Output the (x, y) coordinate of the center of the cell containing the given text.  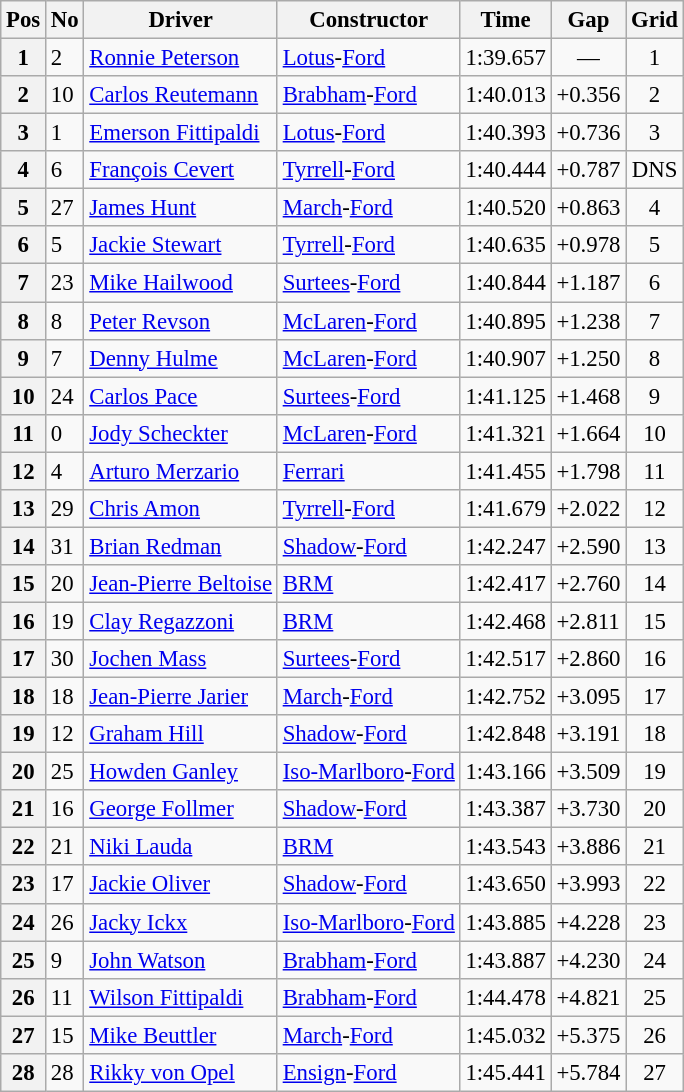
+2.590 (588, 546)
Jackie Oliver (180, 885)
DNS (654, 170)
+2.811 (588, 621)
Denny Hulme (180, 358)
Pos (24, 20)
+1.250 (588, 358)
+1.664 (588, 433)
1:43.387 (506, 809)
Niki Lauda (180, 847)
Constructor (368, 20)
+2.760 (588, 584)
1:41.455 (506, 471)
1:42.848 (506, 734)
+3.886 (588, 847)
Ensign-Ford (368, 1073)
Peter Revson (180, 321)
+3.993 (588, 885)
+3.095 (588, 697)
+1.238 (588, 321)
1:43.885 (506, 922)
+0.978 (588, 245)
1:42.752 (506, 697)
James Hunt (180, 208)
29 (65, 509)
+5.375 (588, 1035)
1:43.166 (506, 772)
+4.821 (588, 997)
Jean-Pierre Jarier (180, 697)
Jackie Stewart (180, 245)
1:42.517 (506, 659)
31 (65, 546)
Jacky Ickx (180, 922)
No (65, 20)
1:40.520 (506, 208)
0 (65, 433)
+4.228 (588, 922)
François Cevert (180, 170)
Gap (588, 20)
1:40.844 (506, 283)
Chris Amon (180, 509)
Ferrari (368, 471)
Carlos Pace (180, 396)
1:42.417 (506, 584)
+4.230 (588, 960)
+0.863 (588, 208)
1:40.895 (506, 321)
Carlos Reutemann (180, 95)
1:40.393 (506, 133)
1:40.635 (506, 245)
Jean-Pierre Beltoise (180, 584)
Jody Scheckter (180, 433)
+3.509 (588, 772)
+5.784 (588, 1073)
— (588, 58)
Mike Hailwood (180, 283)
1:41.321 (506, 433)
Driver (180, 20)
1:39.657 (506, 58)
Graham Hill (180, 734)
1:45.032 (506, 1035)
Emerson Fittipaldi (180, 133)
Arturo Merzario (180, 471)
+3.730 (588, 809)
Brian Redman (180, 546)
Howden Ganley (180, 772)
1:40.013 (506, 95)
+3.191 (588, 734)
Jochen Mass (180, 659)
+0.356 (588, 95)
Clay Regazzoni (180, 621)
1:42.468 (506, 621)
+2.860 (588, 659)
John Watson (180, 960)
+0.736 (588, 133)
Wilson Fittipaldi (180, 997)
+1.798 (588, 471)
1:45.441 (506, 1073)
1:41.125 (506, 396)
1:40.907 (506, 358)
1:44.478 (506, 997)
1:43.887 (506, 960)
Time (506, 20)
+0.787 (588, 170)
+1.187 (588, 283)
+1.468 (588, 396)
Grid (654, 20)
1:41.679 (506, 509)
30 (65, 659)
George Follmer (180, 809)
Rikky von Opel (180, 1073)
1:42.247 (506, 546)
+2.022 (588, 509)
Mike Beuttler (180, 1035)
1:43.650 (506, 885)
Ronnie Peterson (180, 58)
1:40.444 (506, 170)
1:43.543 (506, 847)
